Locate the cell with the specified text and output its (x, y) center coordinate. 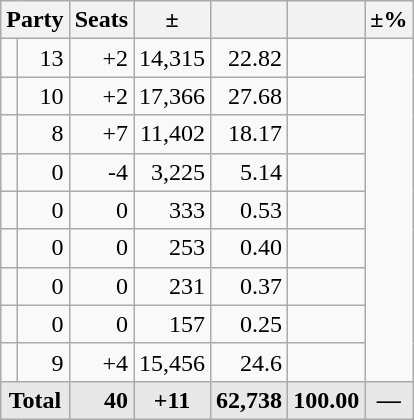
13 (43, 58)
27.68 (250, 96)
-4 (101, 172)
100.00 (326, 400)
22.82 (250, 58)
9 (43, 362)
+4 (101, 362)
253 (172, 248)
Party (35, 20)
— (389, 400)
11,402 (172, 134)
15,456 (172, 362)
0.53 (250, 210)
8 (43, 134)
24.6 (250, 362)
333 (172, 210)
5.14 (250, 172)
± (172, 20)
10 (43, 96)
Total (35, 400)
40 (101, 400)
0.25 (250, 324)
0.40 (250, 248)
+7 (101, 134)
18.17 (250, 134)
17,366 (172, 96)
0.37 (250, 286)
231 (172, 286)
62,738 (250, 400)
14,315 (172, 58)
±% (389, 20)
+11 (172, 400)
157 (172, 324)
3,225 (172, 172)
Seats (101, 20)
